Locate the cell with the specified text and output its [x, y] center coordinate. 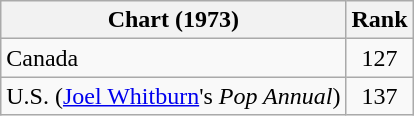
137 [380, 96]
127 [380, 58]
Chart (1973) [174, 20]
U.S. (Joel Whitburn's Pop Annual) [174, 96]
Canada [174, 58]
Rank [380, 20]
